Determine the (X, Y) coordinate at the center of the cell enclosing the given text.  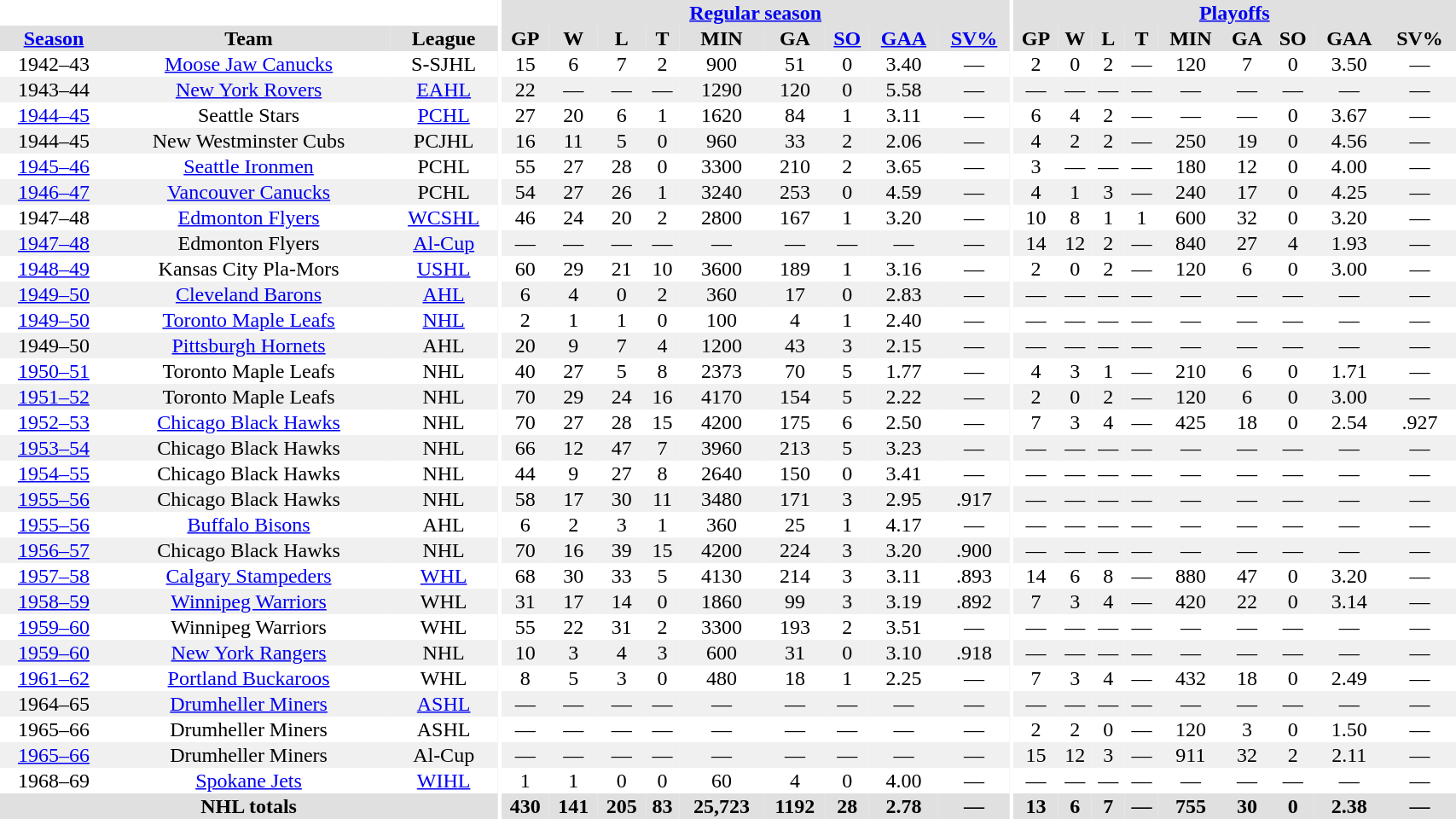
1.50 (1349, 729)
2.78 (904, 806)
.892 (974, 601)
1.71 (1349, 371)
EAHL (444, 90)
154 (795, 397)
253 (795, 192)
3.41 (904, 473)
1953–54 (54, 448)
425 (1191, 422)
13 (1035, 806)
3.16 (904, 269)
3480 (722, 499)
1942–43 (54, 64)
1950–51 (54, 371)
240 (1191, 192)
3.14 (1349, 601)
.917 (974, 499)
214 (795, 576)
193 (795, 627)
1968–69 (54, 781)
4130 (722, 576)
840 (1191, 243)
Regular season (755, 13)
Buffalo Bisons (249, 525)
Pittsburgh Hornets (249, 346)
New York Rangers (249, 653)
1200 (722, 346)
1192 (795, 806)
3.51 (904, 627)
150 (795, 473)
3.19 (904, 601)
1860 (722, 601)
USHL (444, 269)
250 (1191, 141)
NHL totals (249, 806)
2.25 (904, 678)
2.54 (1349, 422)
1943–44 (54, 90)
480 (722, 678)
.893 (974, 576)
5.58 (904, 90)
4.59 (904, 192)
4170 (722, 397)
2.40 (904, 320)
1620 (722, 115)
880 (1191, 576)
.927 (1420, 422)
4.56 (1349, 141)
2.50 (904, 422)
2800 (722, 218)
Cleveland Barons (249, 294)
25,723 (722, 806)
1954–55 (54, 473)
900 (722, 64)
3.23 (904, 448)
WIHL (444, 781)
3240 (722, 192)
171 (795, 499)
26 (621, 192)
224 (795, 550)
25 (795, 525)
Seattle Ironmen (249, 166)
2640 (722, 473)
189 (795, 269)
58 (525, 499)
3.10 (904, 653)
141 (573, 806)
Season (54, 38)
3600 (722, 269)
Playoffs (1234, 13)
1.93 (1349, 243)
83 (662, 806)
Moose Jaw Canucks (249, 64)
1952–53 (54, 422)
PCJHL (444, 141)
New York Rovers (249, 90)
100 (722, 320)
3.67 (1349, 115)
40 (525, 371)
3.65 (904, 166)
Spokane Jets (249, 781)
2.38 (1349, 806)
2.15 (904, 346)
League (444, 38)
4.25 (1349, 192)
1964–65 (54, 704)
1948–49 (54, 269)
167 (795, 218)
54 (525, 192)
2.49 (1349, 678)
1956–57 (54, 550)
960 (722, 141)
Team (249, 38)
1957–58 (54, 576)
3.40 (904, 64)
21 (621, 269)
Kansas City Pla-Mors (249, 269)
Calgary Stampeders (249, 576)
213 (795, 448)
S-SJHL (444, 64)
1946–47 (54, 192)
51 (795, 64)
1961–62 (54, 678)
Vancouver Canucks (249, 192)
2373 (722, 371)
2.22 (904, 397)
175 (795, 422)
Portland Buckaroos (249, 678)
New Westminster Cubs (249, 141)
180 (1191, 166)
755 (1191, 806)
39 (621, 550)
Seattle Stars (249, 115)
1958–59 (54, 601)
432 (1191, 678)
420 (1191, 601)
3.50 (1349, 64)
1945–46 (54, 166)
1290 (722, 90)
911 (1191, 755)
44 (525, 473)
430 (525, 806)
4.17 (904, 525)
.900 (974, 550)
3960 (722, 448)
WCSHL (444, 218)
1951–52 (54, 397)
66 (525, 448)
2.06 (904, 141)
84 (795, 115)
19 (1247, 141)
205 (621, 806)
2.83 (904, 294)
2.95 (904, 499)
43 (795, 346)
2.11 (1349, 755)
.918 (974, 653)
46 (525, 218)
99 (795, 601)
1.77 (904, 371)
68 (525, 576)
